Return (x, y) of the center of cell containing provided text 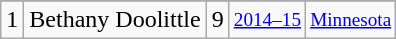
Bethany Doolittle (115, 20)
2014–15 (267, 20)
9 (218, 20)
Minnesota (351, 20)
1 (12, 20)
